Capture the cell that displays the provided text and extract its [x, y] central coordinate. 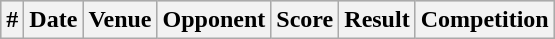
Date [54, 20]
Competition [484, 20]
# [12, 20]
Opponent [214, 20]
Result [377, 20]
Score [305, 20]
Venue [120, 20]
